Output the (X, Y) coordinate of the center of the cell containing the given text.  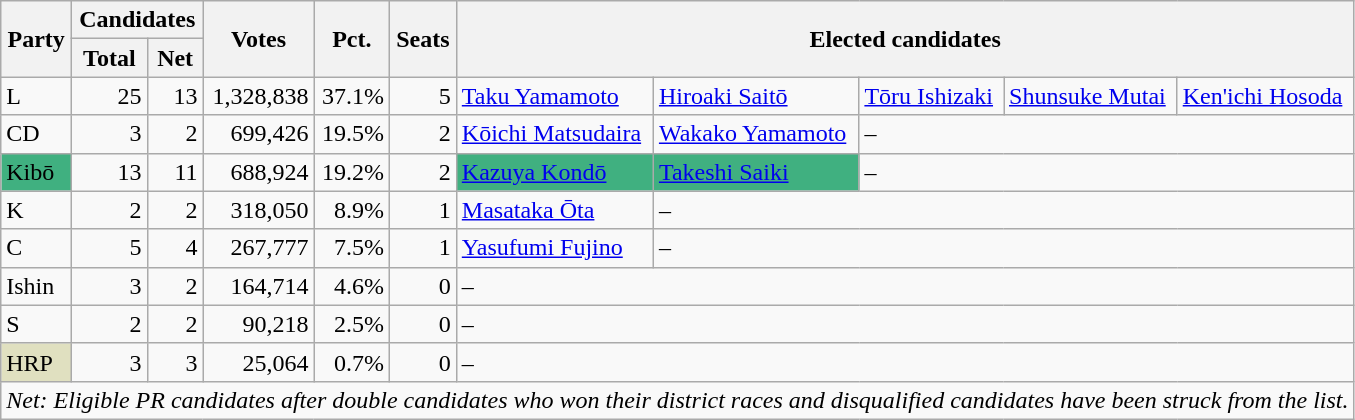
Yasufumi Fujino (554, 248)
Candidates (138, 20)
C (36, 248)
Kibō (36, 172)
688,924 (258, 172)
7.5% (352, 248)
Party (36, 39)
Elected candidates (905, 39)
Taku Yamamoto (554, 96)
Kōichi Matsudaira (554, 134)
699,426 (258, 134)
HRP (36, 362)
Ishin (36, 286)
4 (175, 248)
19.5% (352, 134)
90,218 (258, 324)
Votes (258, 39)
4.6% (352, 286)
L (36, 96)
Total (110, 58)
Masataka Ōta (554, 210)
Seats (424, 39)
Takeshi Saiki (756, 172)
11 (175, 172)
19.2% (352, 172)
Ken'ichi Hosoda (1266, 96)
CD (36, 134)
Pct. (352, 39)
K (36, 210)
37.1% (352, 96)
Tōru Ishizaki (932, 96)
25 (110, 96)
Shunsuke Mutai (1091, 96)
S (36, 324)
8.9% (352, 210)
318,050 (258, 210)
1,328,838 (258, 96)
Net (175, 58)
Wakako Yamamoto (756, 134)
2.5% (352, 324)
Net: Eligible PR candidates after double candidates who won their district races and disqualified candidates have been struck from the list. (678, 400)
Kazuya Kondō (554, 172)
0.7% (352, 362)
Hiroaki Saitō (756, 96)
267,777 (258, 248)
25,064 (258, 362)
164,714 (258, 286)
